Extract the [X, Y] coordinate from the center of the cell holding the provided text.  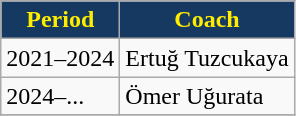
Period [60, 20]
2021–2024 [60, 58]
Ertuğ Tuzcukaya [207, 58]
2024–... [60, 96]
Coach [207, 20]
Ömer Uğurata [207, 96]
